Determine the [x, y] coordinate at the center of the cell enclosing the given text.  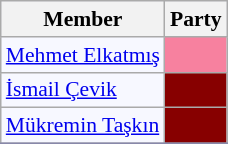
Mükremin Taşkın [83, 126]
Party [196, 19]
Member [83, 19]
İsmail Çevik [83, 90]
Mehmet Elkatmış [83, 55]
